Scan for the cell matching the given text and deliver its (X, Y) coordinate at center. 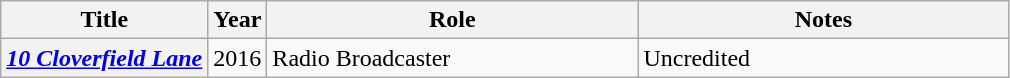
Year (238, 20)
Notes (824, 20)
2016 (238, 58)
Uncredited (824, 58)
Role (452, 20)
Title (104, 20)
10 Cloverfield Lane (104, 58)
Radio Broadcaster (452, 58)
